Output the (X, Y) coordinate of the center of the cell containing the given text.  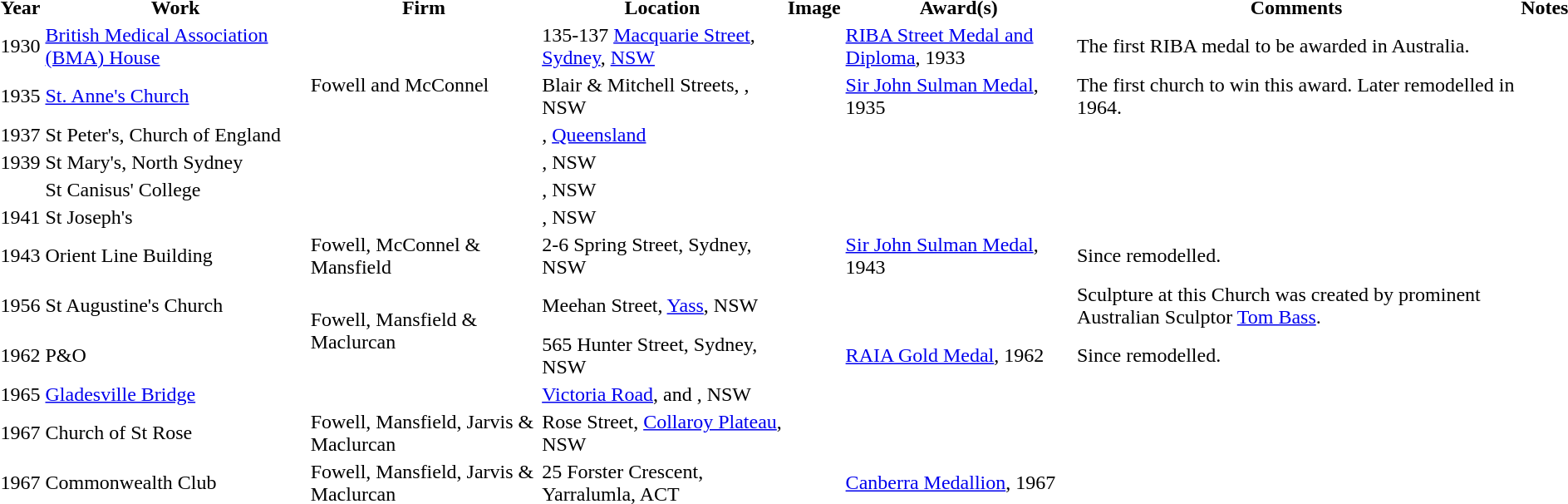
St Peter's, Church of England (175, 135)
St Mary's, North Sydney (175, 162)
British Medical Association (BMA) House (175, 47)
2-6 Spring Street, Sydney, NSW (662, 256)
RAIA Gold Medal, 1962 (959, 356)
St Augustine's Church (175, 306)
Church of St Rose (175, 432)
St. Anne's Church (175, 96)
Fowell, Mansfield & Maclurcan (424, 331)
Fowell, Mansfield, Jarvis & Maclurcan (424, 432)
RIBA Street Medal and Diploma, 1933 (959, 47)
Sir John Sulman Medal, 1935 (959, 96)
Sir John Sulman Medal, 1943 (959, 256)
Orient Line Building (175, 256)
Meehan Street, Yass, NSW (662, 306)
135-137 Macquarie Street, Sydney, NSW (662, 47)
Fowell and McConnel (424, 85)
Blair & Mitchell Streets, , NSW (662, 96)
, Queensland (662, 135)
Fowell, McConnel & Mansfield (424, 256)
P&O (175, 356)
The first church to win this award. Later remodelled in 1964. (1296, 96)
St Joseph's (175, 217)
Rose Street, Collaroy Plateau, NSW (662, 432)
Sculpture at this Church was created by prominent Australian Sculptor Tom Bass. (1296, 306)
The first RIBA medal to be awarded in Australia. (1296, 47)
St Canisus' College (175, 190)
Gladesville Bridge (175, 394)
Victoria Road, and , NSW (662, 394)
565 Hunter Street, Sydney, NSW (662, 356)
